Determine the (X, Y) coordinate at the center of the cell enclosing the given text.  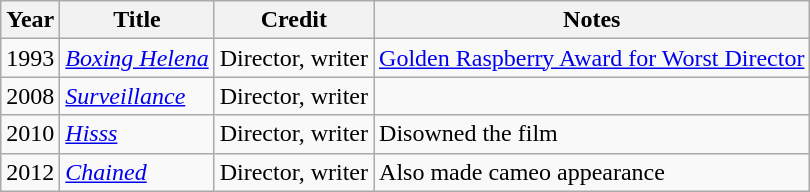
1993 (30, 58)
Notes (592, 20)
Boxing Helena (137, 58)
2012 (30, 172)
Hisss (137, 134)
Title (137, 20)
Credit (294, 20)
Chained (137, 172)
2010 (30, 134)
Also made cameo appearance (592, 172)
Surveillance (137, 96)
Disowned the film (592, 134)
Golden Raspberry Award for Worst Director (592, 58)
Year (30, 20)
2008 (30, 96)
